Scan for the cell matching the given text and deliver its [X, Y] coordinate at center. 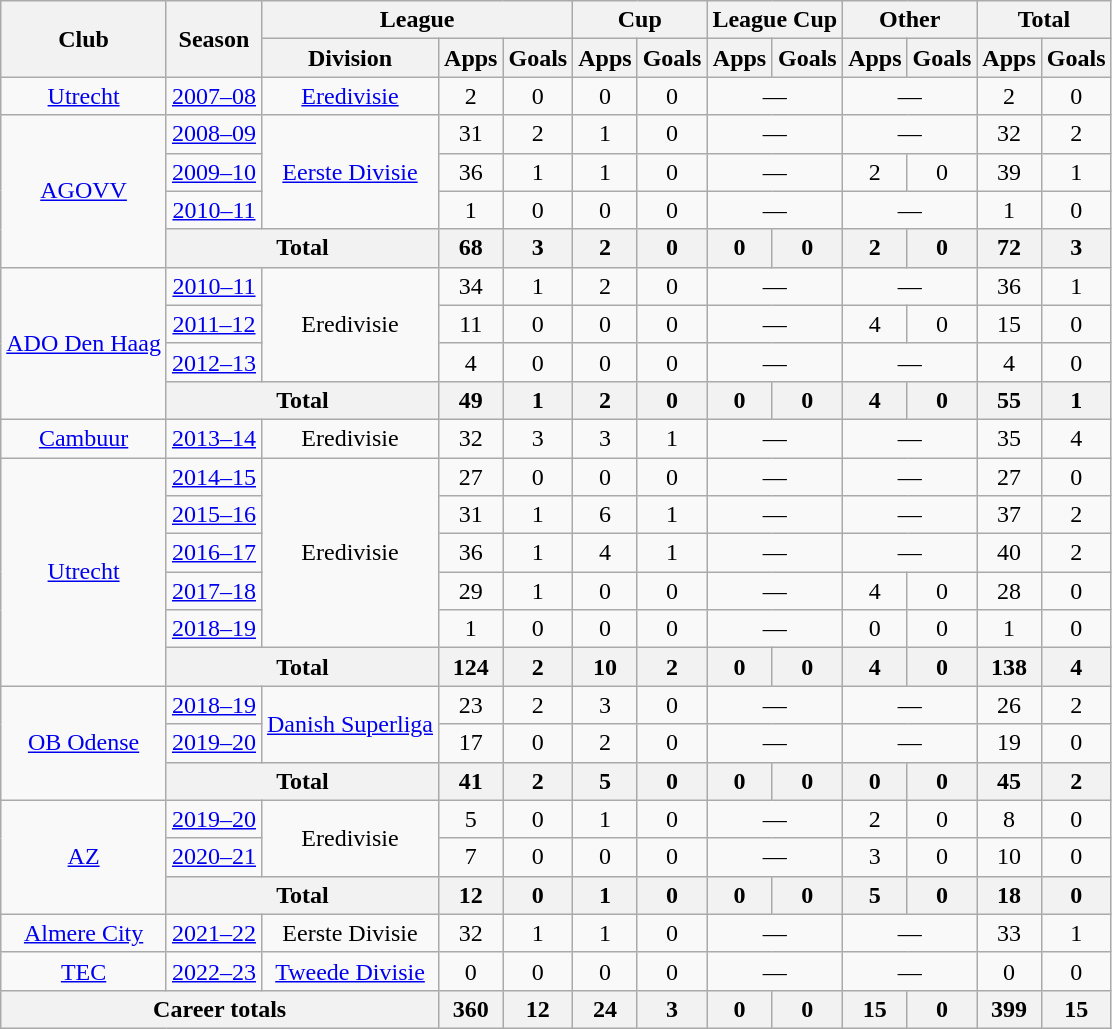
Club [84, 39]
Tweede Divisie [350, 971]
Other [910, 20]
360 [471, 1009]
OB Odense [84, 743]
28 [1009, 591]
2007–08 [214, 96]
2011–12 [214, 324]
Danish Superliga [350, 724]
45 [1009, 781]
39 [1009, 172]
23 [471, 705]
18 [1009, 895]
24 [605, 1009]
17 [471, 743]
124 [471, 667]
68 [471, 248]
2017–18 [214, 591]
26 [1009, 705]
11 [471, 324]
League Cup [775, 20]
6 [605, 515]
2022–23 [214, 971]
Cambuur [84, 438]
41 [471, 781]
2013–14 [214, 438]
19 [1009, 743]
2021–22 [214, 933]
TEC [84, 971]
AZ [84, 857]
399 [1009, 1009]
2014–15 [214, 477]
49 [471, 400]
34 [471, 286]
37 [1009, 515]
33 [1009, 933]
55 [1009, 400]
138 [1009, 667]
Career totals [220, 1009]
7 [471, 857]
League [416, 20]
8 [1009, 819]
Almere City [84, 933]
AGOVV [84, 191]
2016–17 [214, 553]
2012–13 [214, 362]
72 [1009, 248]
2015–16 [214, 515]
29 [471, 591]
Division [350, 58]
40 [1009, 553]
2008–09 [214, 134]
Season [214, 39]
2020–21 [214, 857]
35 [1009, 438]
ADO Den Haag [84, 343]
Cup [640, 20]
2009–10 [214, 172]
